Scan for the cell matching the given text and deliver its [X, Y] coordinate at center. 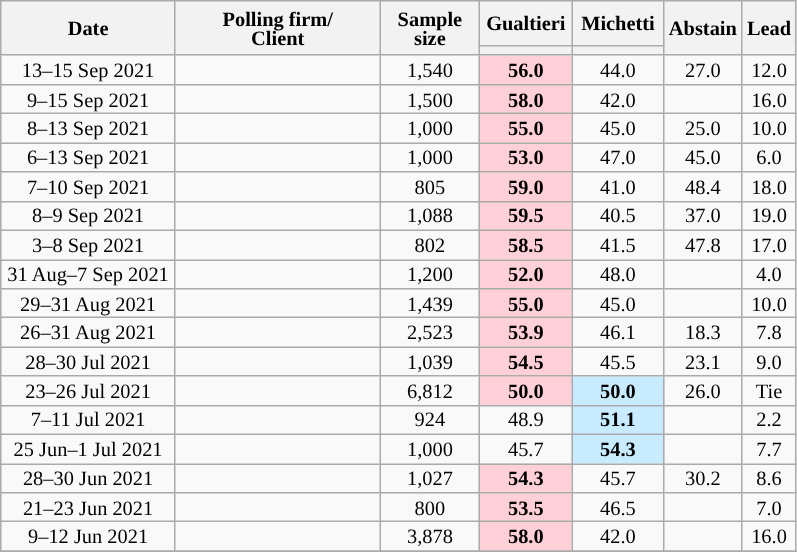
6,812 [430, 390]
9–15 Sep 2021 [88, 98]
31 Aug–7 Sep 2021 [88, 274]
802 [430, 244]
59.0 [526, 186]
Gualtieri [526, 22]
18.3 [703, 332]
3–8 Sep 2021 [88, 244]
13–15 Sep 2021 [88, 70]
41.0 [618, 186]
6.0 [770, 156]
53.5 [526, 506]
1,500 [430, 98]
1,540 [430, 70]
7–10 Sep 2021 [88, 186]
58.5 [526, 244]
53.0 [526, 156]
17.0 [770, 244]
29–31 Aug 2021 [88, 302]
Abstain [703, 28]
2,523 [430, 332]
30.2 [703, 478]
924 [430, 420]
48.9 [526, 420]
1,200 [430, 274]
40.5 [618, 216]
Michetti [618, 22]
25 Jun–1 Jul 2021 [88, 448]
48.4 [703, 186]
8–9 Sep 2021 [88, 216]
7.8 [770, 332]
46.5 [618, 506]
26.0 [703, 390]
6–13 Sep 2021 [88, 156]
37.0 [703, 216]
18.0 [770, 186]
47.0 [618, 156]
4.0 [770, 274]
28–30 Jun 2021 [88, 478]
46.1 [618, 332]
Sample size [430, 28]
28–30 Jul 2021 [88, 362]
8.6 [770, 478]
1,027 [430, 478]
9.0 [770, 362]
23–26 Jul 2021 [88, 390]
7–11 Jul 2021 [88, 420]
45.5 [618, 362]
Lead [770, 28]
41.5 [618, 244]
2.2 [770, 420]
3,878 [430, 536]
21–23 Jun 2021 [88, 506]
1,039 [430, 362]
7.0 [770, 506]
8–13 Sep 2021 [88, 128]
9–12 Jun 2021 [88, 536]
54.5 [526, 362]
800 [430, 506]
44.0 [618, 70]
Polling firm/Client [278, 28]
59.5 [526, 216]
26–31 Aug 2021 [88, 332]
19.0 [770, 216]
47.8 [703, 244]
Tie [770, 390]
23.1 [703, 362]
1,439 [430, 302]
7.7 [770, 448]
56.0 [526, 70]
52.0 [526, 274]
25.0 [703, 128]
27.0 [703, 70]
51.1 [618, 420]
53.9 [526, 332]
805 [430, 186]
Date [88, 28]
1,088 [430, 216]
48.0 [618, 274]
12.0 [770, 70]
